For the text-containing cell, return its midpoint in [x, y] coordinate format. 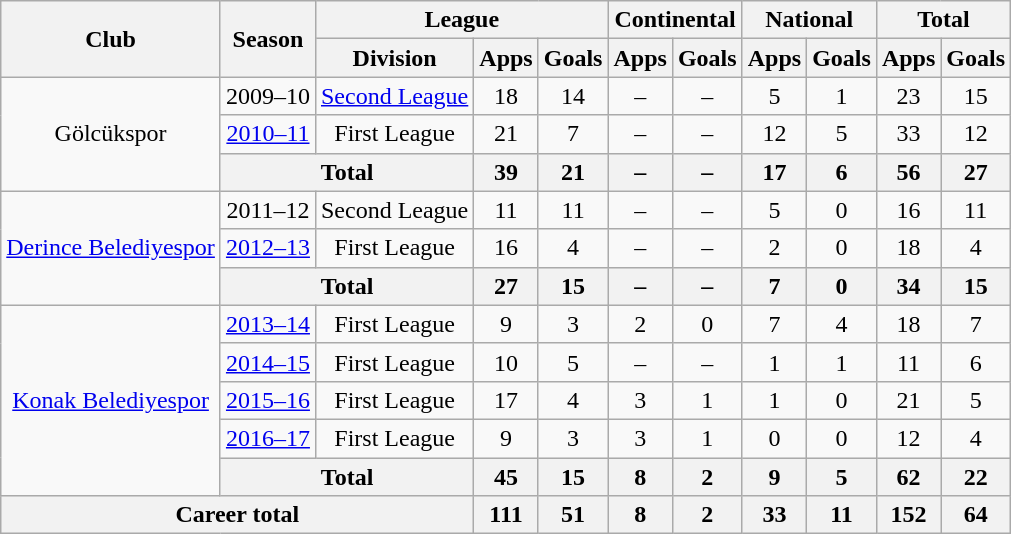
2010–11 [268, 134]
Konak Belediyespor [111, 400]
League [462, 20]
Derince Belediyespor [111, 248]
64 [976, 515]
2014–15 [268, 362]
2012–13 [268, 248]
45 [506, 477]
Season [268, 39]
2016–17 [268, 438]
22 [976, 477]
56 [908, 172]
Continental [675, 20]
51 [573, 515]
62 [908, 477]
Gölcükspor [111, 134]
39 [506, 172]
23 [908, 96]
Club [111, 39]
34 [908, 286]
National [809, 20]
2013–14 [268, 324]
10 [506, 362]
14 [573, 96]
2009–10 [268, 96]
2015–16 [268, 400]
Career total [238, 515]
2011–12 [268, 210]
111 [506, 515]
152 [908, 515]
Division [394, 58]
